From the cell containing the given text, extract its center point as (x, y) coordinate. 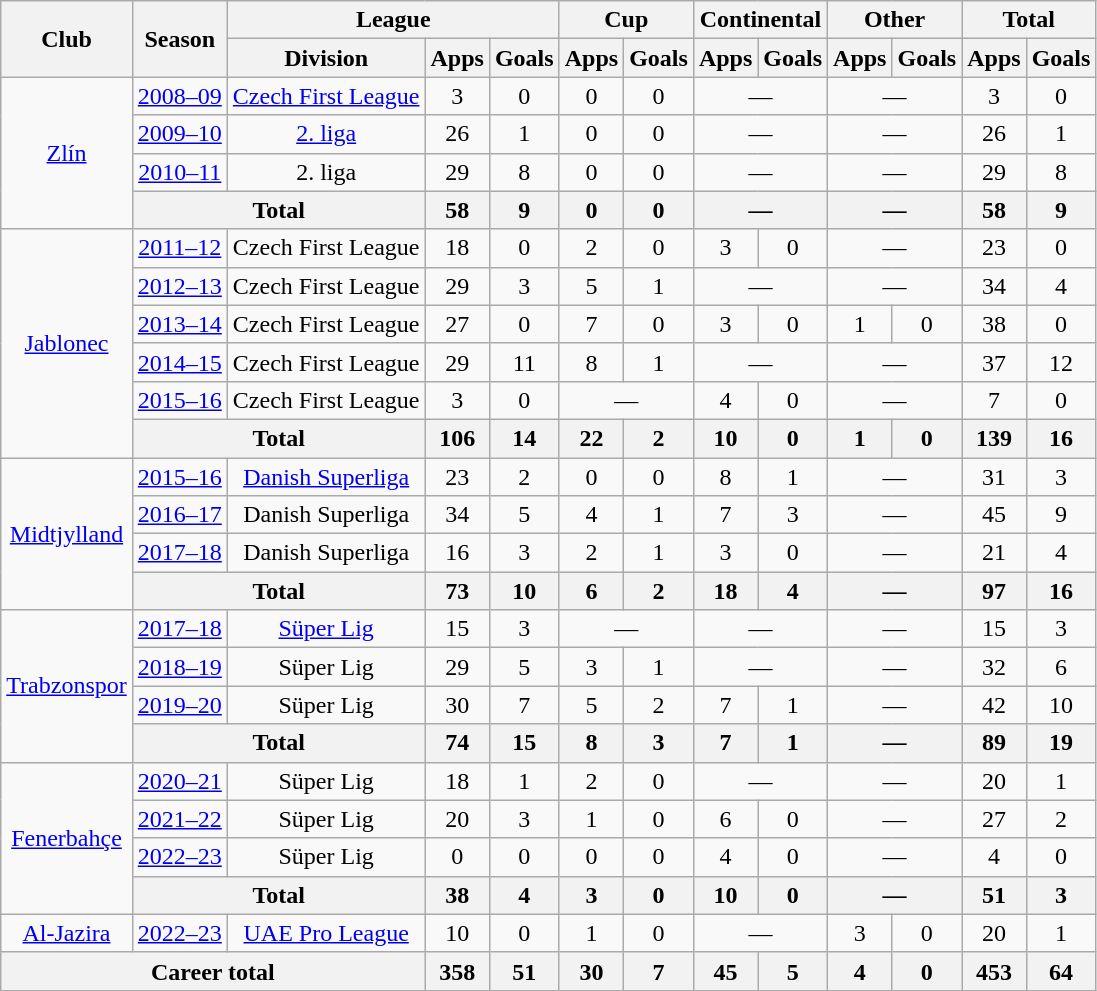
2011–12 (180, 248)
Other (895, 20)
11 (524, 362)
Club (67, 39)
2013–14 (180, 324)
Trabzonspor (67, 686)
UAE Pro League (326, 933)
Jablonec (67, 343)
2012–13 (180, 286)
Midtjylland (67, 534)
Zlín (67, 153)
12 (1061, 362)
139 (994, 438)
74 (457, 743)
64 (1061, 971)
31 (994, 477)
Continental (760, 20)
453 (994, 971)
32 (994, 667)
97 (994, 591)
89 (994, 743)
42 (994, 705)
2019–20 (180, 705)
Division (326, 58)
22 (591, 438)
2010–11 (180, 172)
73 (457, 591)
2016–17 (180, 515)
Cup (626, 20)
2014–15 (180, 362)
2009–10 (180, 134)
League (393, 20)
106 (457, 438)
2008–09 (180, 96)
Career total (213, 971)
37 (994, 362)
Fenerbahçe (67, 838)
2018–19 (180, 667)
Al-Jazira (67, 933)
2020–21 (180, 781)
Season (180, 39)
21 (994, 553)
19 (1061, 743)
358 (457, 971)
2021–22 (180, 819)
14 (524, 438)
